Detect which cell encompasses the target text, then output its (X, Y) center coordinate. 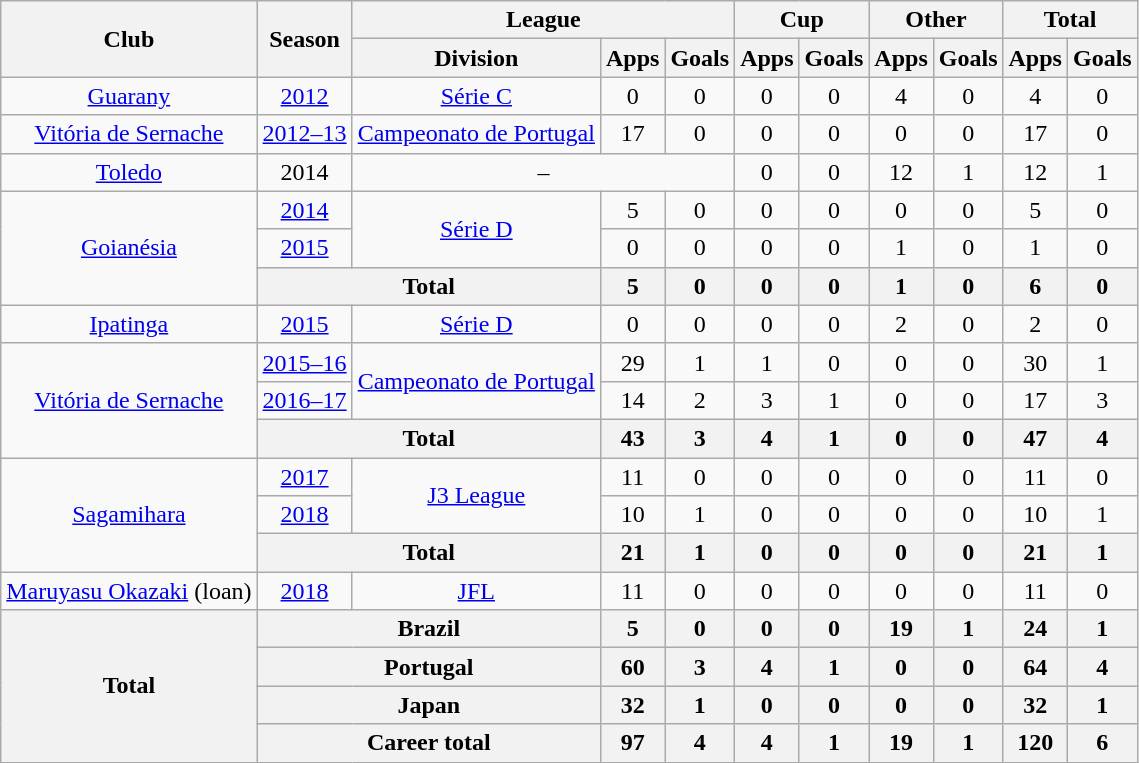
29 (632, 362)
Division (476, 58)
2012 (304, 96)
Toledo (129, 172)
Career total (428, 743)
JFL (476, 591)
Brazil (428, 629)
Other (936, 20)
2016–17 (304, 400)
Cup (802, 20)
Ipatinga (129, 324)
30 (1035, 362)
2015–16 (304, 362)
24 (1035, 629)
60 (632, 667)
43 (632, 438)
Club (129, 39)
Season (304, 39)
64 (1035, 667)
14 (632, 400)
Série C (476, 96)
Guarany (129, 96)
2012–13 (304, 134)
Maruyasu Okazaki (loan) (129, 591)
97 (632, 743)
2017 (304, 477)
Sagamihara (129, 515)
Portugal (428, 667)
League (544, 20)
47 (1035, 438)
J3 League (476, 496)
Goianésia (129, 248)
– (544, 172)
Japan (428, 705)
120 (1035, 743)
